Provide the (x, y) coordinate of the cell's center where the given text is located.  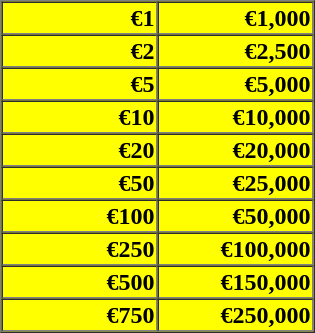
€5 (80, 84)
€2 (80, 50)
€100 (80, 216)
€2,500 (236, 50)
€50,000 (236, 216)
€10 (80, 116)
€1 (80, 18)
€10,000 (236, 116)
€20,000 (236, 150)
€750 (80, 314)
€1,000 (236, 18)
€20 (80, 150)
€150,000 (236, 282)
€500 (80, 282)
€100,000 (236, 248)
€5,000 (236, 84)
€25,000 (236, 182)
€250,000 (236, 314)
€250 (80, 248)
€50 (80, 182)
